Scan for the cell matching the given text and deliver its (x, y) coordinate at center. 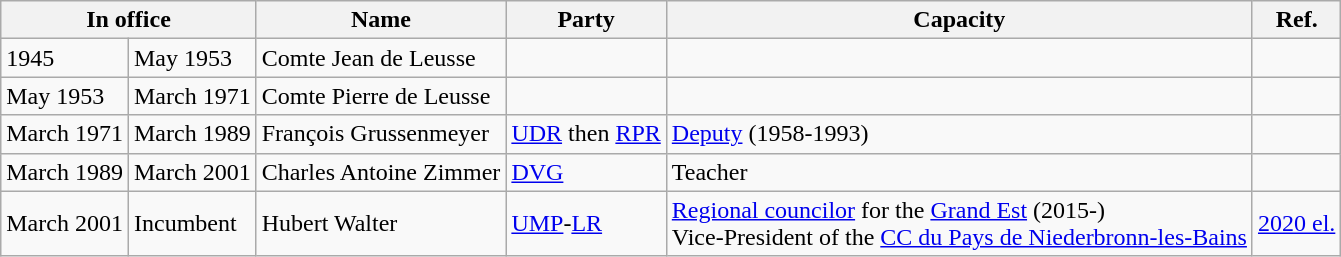
Charles Antoine Zimmer (381, 172)
François Grussenmeyer (381, 134)
UDR then RPR (586, 134)
Party (586, 20)
Comte Jean de Leusse (381, 58)
DVG (586, 172)
Ref. (1296, 20)
Comte Pierre de Leusse (381, 96)
In office (128, 20)
Capacity (959, 20)
Deputy (1958-1993) (959, 134)
UMP-LR (586, 224)
Incumbent (192, 224)
2020 el. (1296, 224)
Hubert Walter (381, 224)
1945 (65, 58)
Name (381, 20)
Teacher (959, 172)
Regional councilor for the Grand Est (2015-)Vice-President of the CC du Pays de Niederbronn-les-Bains (959, 224)
